Return (x, y) of the center of cell containing provided text 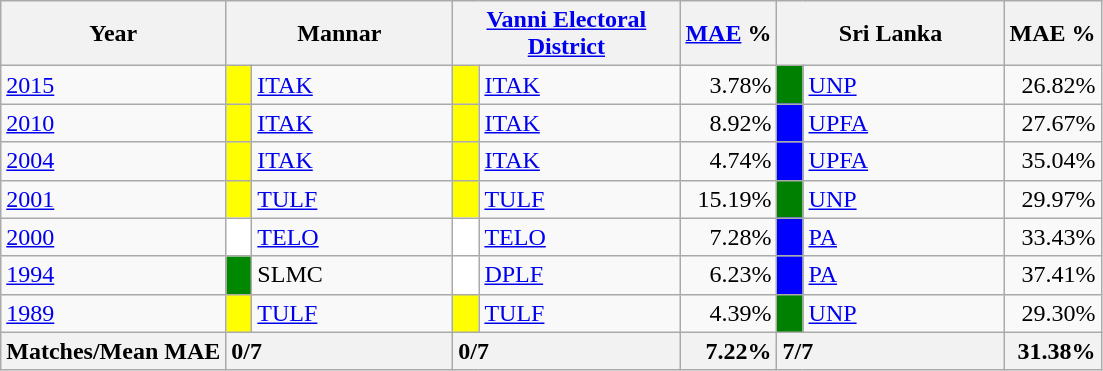
Matches/Mean MAE (114, 351)
Mannar (340, 34)
Sri Lanka (890, 34)
Year (114, 34)
1989 (114, 313)
2015 (114, 85)
37.41% (1052, 275)
3.78% (728, 85)
26.82% (1052, 85)
2000 (114, 237)
8.92% (728, 123)
7.28% (728, 237)
2010 (114, 123)
27.67% (1052, 123)
35.04% (1052, 161)
DPLF (580, 275)
29.30% (1052, 313)
6.23% (728, 275)
31.38% (1052, 351)
SLMC (352, 275)
15.19% (728, 199)
33.43% (1052, 237)
4.39% (728, 313)
Vanni Electoral District (566, 34)
7/7 (890, 351)
2001 (114, 199)
29.97% (1052, 199)
1994 (114, 275)
7.22% (728, 351)
2004 (114, 161)
4.74% (728, 161)
